Identify which cell holds the provided text, then report its (x, y) central coordinate. 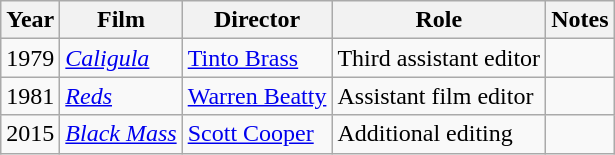
2015 (30, 134)
Scott Cooper (257, 134)
Year (30, 20)
Assistant film editor (439, 96)
Black Mass (121, 134)
Reds (121, 96)
Director (257, 20)
Additional editing (439, 134)
Caligula (121, 58)
Role (439, 20)
Film (121, 20)
Tinto Brass (257, 58)
Third assistant editor (439, 58)
1979 (30, 58)
1981 (30, 96)
Warren Beatty (257, 96)
Notes (580, 20)
